Find where the given text appears and provide that cell's center as [X, Y] coordinate. 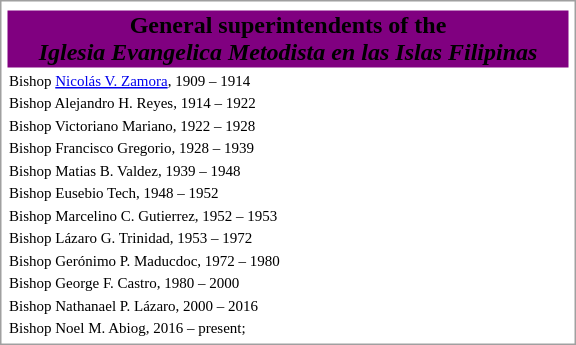
Bishop Eusebio Tech, 1948 – 1952 [288, 193]
Bishop Francisco Gregorio, 1928 – 1939 [288, 148]
Bishop George F. Castro, 1980 – 2000 [288, 283]
Bishop Lázaro G. Trinidad, 1953 – 1972 [288, 238]
Bishop Victoriano Mariano, 1922 – 1928 [288, 126]
Bishop Alejandro H. Reyes, 1914 – 1922 [288, 103]
Bishop Marcelino C. Gutierrez, 1952 – 1953 [288, 216]
General superintendents of the Iglesia Evangelica Metodista en las Islas Filipinas [288, 38]
Bishop Noel M. Abiog, 2016 – present; [288, 328]
Bishop Gerónimo P. Maducdoc, 1972 – 1980 [288, 260]
Bishop Nathanael P. Lázaro, 2000 – 2016 [288, 306]
Bishop Matias B. Valdez, 1939 – 1948 [288, 170]
Bishop Nicolás V. Zamora, 1909 – 1914 [288, 80]
